Identify which cell holds the provided text, then report its (x, y) central coordinate. 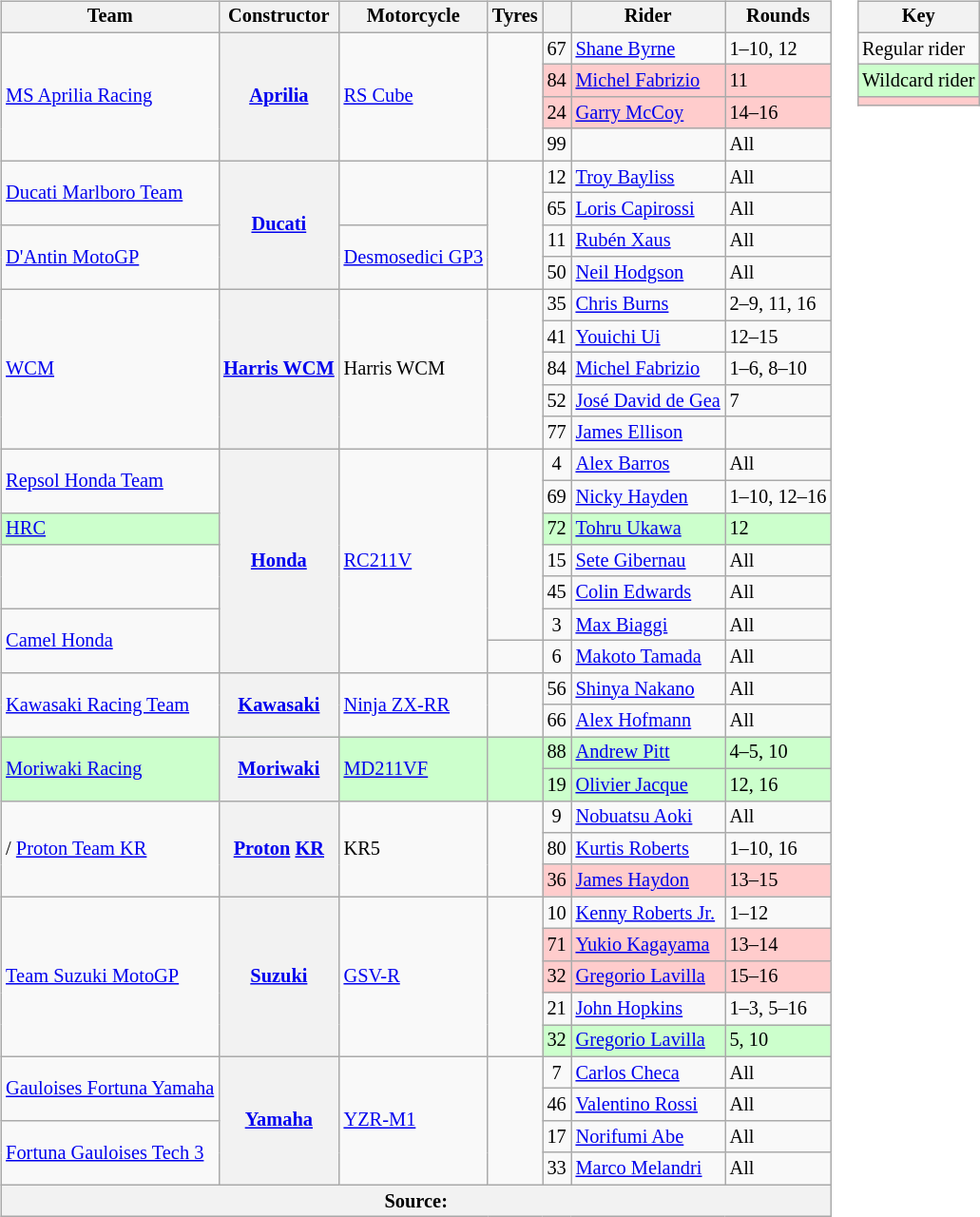
MS Aprilia Racing (110, 97)
Norifumi Abe (648, 1137)
Nicky Hayden (648, 496)
Moriwaki Racing (110, 768)
José David de Gea (648, 401)
Marco Melandri (648, 1169)
21 (557, 1009)
James Ellison (648, 433)
Alex Hofmann (648, 721)
MD211VF (413, 768)
3 (557, 625)
Camel Honda (110, 641)
Gauloises Fortuna Yamaha (110, 1088)
Honda (279, 561)
Source: (416, 1201)
Makoto Tamada (648, 657)
46 (557, 1105)
19 (557, 784)
Kawasaki Racing Team (110, 704)
15 (557, 561)
71 (557, 945)
17 (557, 1137)
WCM (110, 369)
2–9, 11, 16 (778, 305)
Chris Burns (648, 305)
Wildcard rider (918, 81)
Colin Edwards (648, 592)
65 (557, 209)
13–15 (778, 880)
Valentino Rossi (648, 1105)
Ninja ZX-RR (413, 704)
Youichi Ui (648, 337)
1–10, 12 (778, 48)
1–12 (778, 913)
69 (557, 496)
Max Biaggi (648, 625)
Olivier Jacque (648, 784)
Nobuatsu Aoki (648, 817)
Proton KR (279, 848)
Key (918, 17)
Suzuki (279, 976)
GSV-R (413, 976)
RS Cube (413, 97)
50 (557, 273)
15–16 (778, 976)
24 (557, 113)
Alex Barros (648, 465)
1–3, 5–16 (778, 1009)
James Haydon (648, 880)
Motorcycle (413, 17)
88 (557, 753)
Tohru Ukawa (648, 529)
Team Suzuki MotoGP (110, 976)
1–10, 16 (778, 849)
HRC (110, 529)
Constructor (279, 17)
Yamaha (279, 1120)
YZR-M1 (413, 1120)
Kenny Roberts Jr. (648, 913)
Kawasaki (279, 704)
Aprilia (279, 97)
KR5 (413, 848)
10 (557, 913)
Rider (648, 17)
56 (557, 688)
Repsol Honda Team (110, 481)
66 (557, 721)
72 (557, 529)
D'Antin MotoGP (110, 257)
Sete Gibernau (648, 561)
14–16 (778, 113)
9 (557, 817)
Moriwaki (279, 768)
Desmosedici GP3 (413, 257)
12–15 (778, 337)
36 (557, 880)
Regular rider (918, 48)
Tyres (515, 17)
45 (557, 592)
Ducati Marlboro Team (110, 192)
41 (557, 337)
/ Proton Team KR (110, 848)
1–6, 8–10 (778, 369)
Yukio Kagayama (648, 945)
4 (557, 465)
Shane Byrne (648, 48)
Ducati (279, 224)
RC211V (413, 561)
52 (557, 401)
Team (110, 17)
35 (557, 305)
Andrew Pitt (648, 753)
Rounds (778, 17)
33 (557, 1169)
Loris Capirossi (648, 209)
Troy Bayliss (648, 177)
6 (557, 657)
Carlos Checa (648, 1072)
Rubén Xaus (648, 241)
Kurtis Roberts (648, 849)
4–5, 10 (778, 753)
Fortuna Gauloises Tech 3 (110, 1152)
13–14 (778, 945)
John Hopkins (648, 1009)
Neil Hodgson (648, 273)
5, 10 (778, 1041)
77 (557, 433)
Garry McCoy (648, 113)
Shinya Nakano (648, 688)
67 (557, 48)
1–10, 12–16 (778, 496)
80 (557, 849)
12, 16 (778, 784)
99 (557, 145)
